Locate the cell with the specified text and output its [x, y] center coordinate. 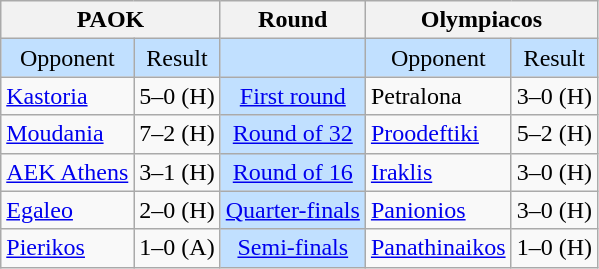
Pierikos [68, 248]
Round [292, 20]
7–2 (H) [177, 134]
Petralona [438, 96]
PAOK [110, 20]
3–1 (H) [177, 172]
2–0 (H) [177, 210]
5–2 (H) [554, 134]
Iraklis [438, 172]
1–0 (A) [177, 248]
Round of 32 [292, 134]
Egaleo [68, 210]
Proodeftiki [438, 134]
5–0 (H) [177, 96]
Moudania [68, 134]
Olympiacos [481, 20]
Kastoria [68, 96]
Round of 16 [292, 172]
First round [292, 96]
Semi-finals [292, 248]
Panathinaikos [438, 248]
AEK Athens [68, 172]
Panionios [438, 210]
1–0 (H) [554, 248]
Quarter-finals [292, 210]
